Find where the given text appears and provide that cell's center as (X, Y) coordinate. 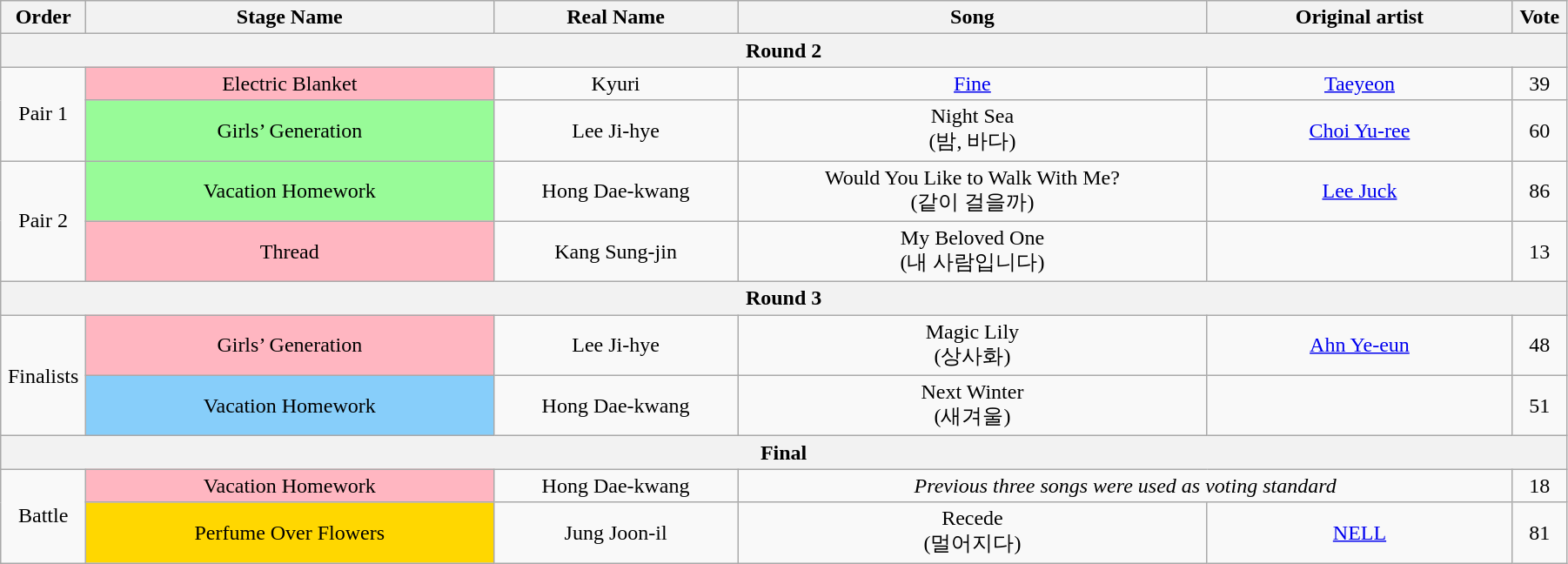
Song (973, 17)
Original artist (1359, 17)
Fine (973, 84)
Thread (290, 252)
Real Name (616, 17)
Order (44, 17)
Kyuri (616, 84)
NELL (1359, 533)
Kang Sung-jin (616, 252)
Ahn Ye-eun (1359, 346)
Pair 2 (44, 221)
Next Winter(새겨울) (973, 406)
Magic Lily(상사화) (973, 346)
Vote (1539, 17)
My Beloved One(내 사람입니다) (973, 252)
51 (1539, 406)
Choi Yu-ree (1359, 131)
48 (1539, 346)
81 (1539, 533)
18 (1539, 486)
Taeyeon (1359, 84)
Finalists (44, 376)
Round 3 (784, 299)
Battle (44, 516)
60 (1539, 131)
Round 2 (784, 50)
Stage Name (290, 17)
Would You Like to Walk With Me?(같이 걸을까) (973, 191)
86 (1539, 191)
Final (784, 453)
Previous three songs were used as voting standard (1125, 486)
Electric Blanket (290, 84)
Lee Juck (1359, 191)
39 (1539, 84)
13 (1539, 252)
Jung Joon-il (616, 533)
Perfume Over Flowers (290, 533)
Night Sea(밤, 바다) (973, 131)
Pair 1 (44, 114)
Recede(멀어지다) (973, 533)
